Output the (x, y) coordinate of the center of the cell containing the given text.  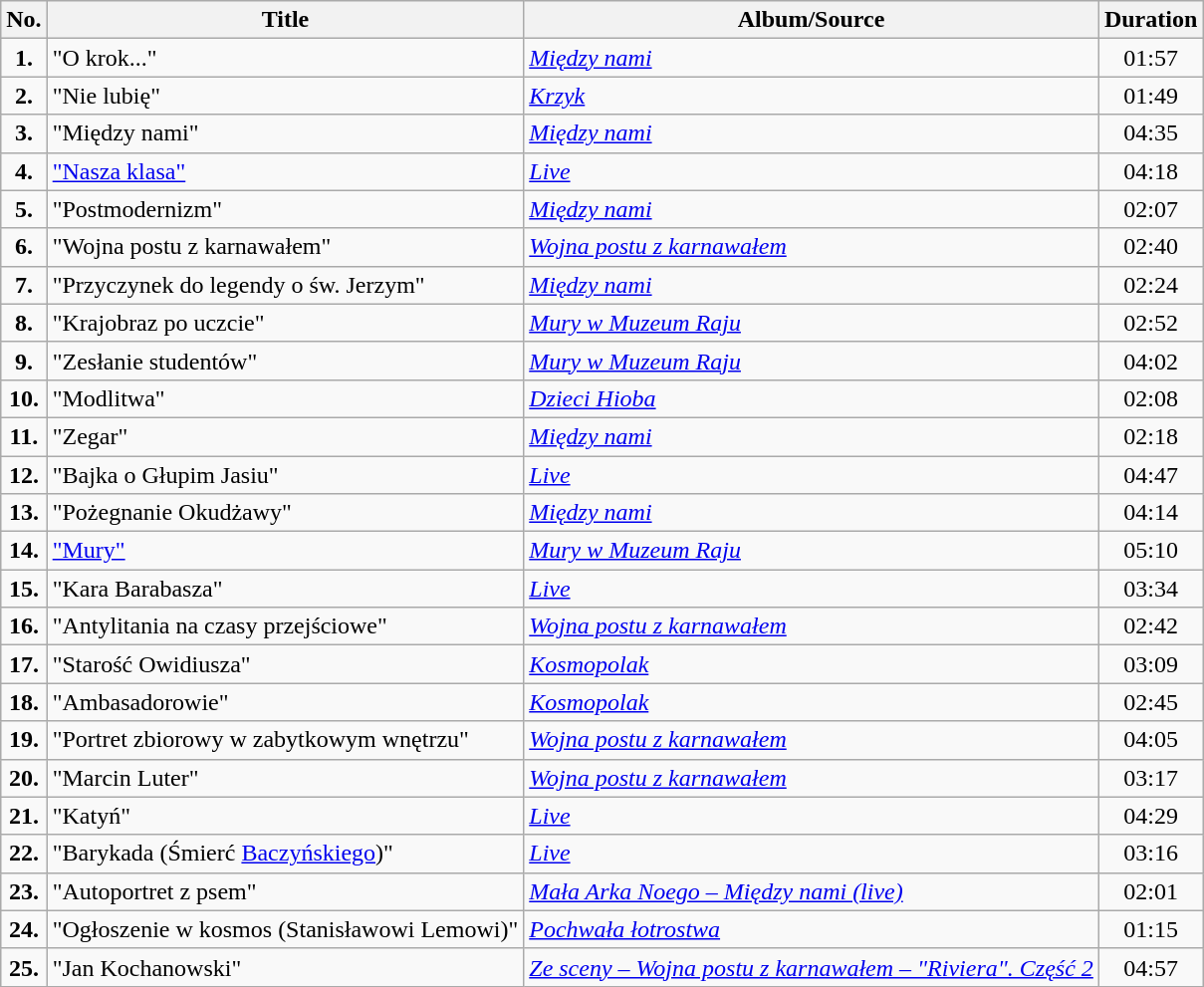
"Pożegnanie Okudżawy" (285, 513)
2. (24, 96)
04:57 (1150, 967)
"Kara Barabasza" (285, 589)
"O krok..." (285, 58)
17. (24, 664)
"Między nami" (285, 133)
"Wojna postu z karnawałem" (285, 247)
4. (24, 171)
14. (24, 551)
02:40 (1150, 247)
16. (24, 626)
04:05 (1150, 740)
19. (24, 740)
02:45 (1150, 702)
"Bajka o Głupim Jasiu" (285, 475)
Krzyk (812, 96)
04:29 (1150, 816)
5. (24, 209)
04:18 (1150, 171)
18. (24, 702)
"Krajobraz po uczcie" (285, 323)
20. (24, 778)
13. (24, 513)
01:49 (1150, 96)
02:01 (1150, 891)
05:10 (1150, 551)
"Modlitwa" (285, 398)
22. (24, 854)
01:15 (1150, 929)
"Mury" (285, 551)
10. (24, 398)
7. (24, 285)
"Zesłanie studentów" (285, 361)
03:09 (1150, 664)
"Starość Owidiusza" (285, 664)
Pochwała łotrostwa (812, 929)
"Marcin Luter" (285, 778)
01:57 (1150, 58)
"Ambasadorowie" (285, 702)
Album/Source (812, 20)
"Ogłoszenie w kosmos (Stanisławowi Lemowi)" (285, 929)
03:34 (1150, 589)
Title (285, 20)
"Zegar" (285, 436)
11. (24, 436)
03:16 (1150, 854)
24. (24, 929)
21. (24, 816)
Duration (1150, 20)
Mała Arka Noego – Między nami (live) (812, 891)
"Autoportret z psem" (285, 891)
02:42 (1150, 626)
"Portret zbiorowy w zabytkowym wnętrzu" (285, 740)
6. (24, 247)
"Przyczynek do legendy o św. Jerzym" (285, 285)
"Katyń" (285, 816)
Ze sceny – Wojna postu z karnawałem – "Riviera". Część 2 (812, 967)
04:47 (1150, 475)
04:02 (1150, 361)
04:35 (1150, 133)
12. (24, 475)
"Nasza klasa" (285, 171)
"Nie lubię" (285, 96)
"Postmodernizm" (285, 209)
3. (24, 133)
04:14 (1150, 513)
1. (24, 58)
02:24 (1150, 285)
15. (24, 589)
Dzieci Hioba (812, 398)
03:17 (1150, 778)
02:18 (1150, 436)
9. (24, 361)
"Antylitania na czasy przejściowe" (285, 626)
02:52 (1150, 323)
02:08 (1150, 398)
"Barykada (Śmierć Baczyńskiego)" (285, 854)
02:07 (1150, 209)
No. (24, 20)
"Jan Kochanowski" (285, 967)
8. (24, 323)
23. (24, 891)
25. (24, 967)
